For the text-containing cell, return its midpoint in (X, Y) coordinate format. 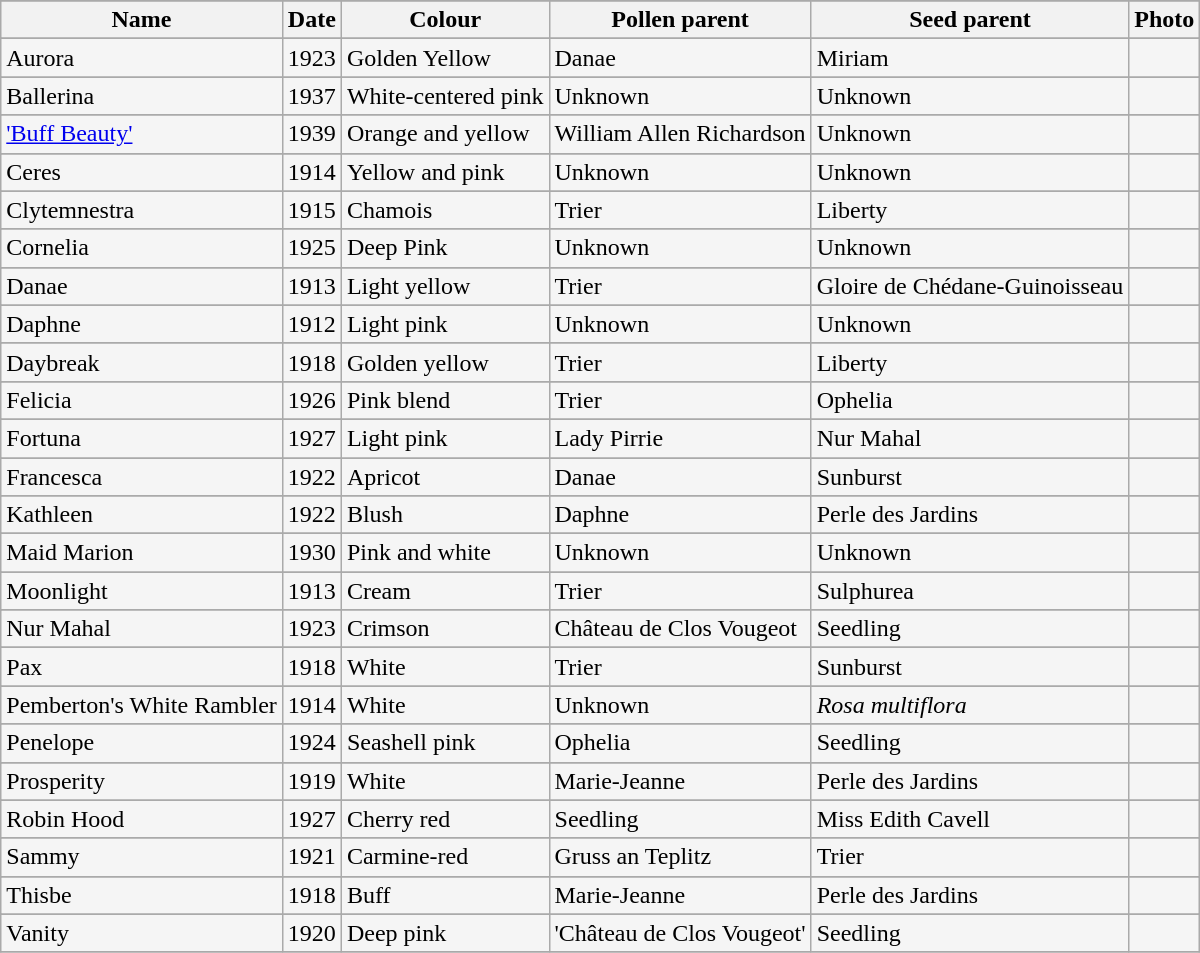
1915 (312, 210)
Photo (1164, 20)
Seashell pink (445, 743)
Miss Edith Cavell (970, 819)
Cherry red (445, 819)
Prosperity (142, 781)
1925 (312, 248)
Francesca (142, 477)
Pink blend (445, 400)
Pemberton's White Rambler (142, 705)
Golden yellow (445, 362)
Buff (445, 895)
Pax (142, 667)
Chamois (445, 210)
Felicia (142, 400)
Miriam (970, 58)
Light yellow (445, 286)
Seed parent (970, 20)
Maid Marion (142, 553)
Pollen parent (680, 20)
Name (142, 20)
Crimson (445, 629)
1924 (312, 743)
Moonlight (142, 591)
1920 (312, 933)
Carmine-red (445, 857)
Ballerina (142, 96)
Robin Hood (142, 819)
1912 (312, 324)
Pink and white (445, 553)
Date (312, 20)
Blush (445, 515)
William Allen Richardson (680, 134)
Yellow and pink (445, 172)
Cream (445, 591)
Sulphurea (970, 591)
1930 (312, 553)
Château de Clos Vougeot (680, 629)
'Buff Beauty' (142, 134)
1921 (312, 857)
Apricot (445, 477)
Aurora (142, 58)
Gloire de Chédane-Guinoisseau (970, 286)
1919 (312, 781)
Vanity (142, 933)
Gruss an Teplitz (680, 857)
White-centered pink (445, 96)
'Château de Clos Vougeot' (680, 933)
Daybreak (142, 362)
Golden Yellow (445, 58)
Kathleen (142, 515)
Sammy (142, 857)
Rosa multiflora (970, 705)
Clytemnestra (142, 210)
Lady Pirrie (680, 438)
Cornelia (142, 248)
1937 (312, 96)
1939 (312, 134)
Colour (445, 20)
Ceres (142, 172)
Penelope (142, 743)
Deep pink (445, 933)
Deep Pink (445, 248)
Thisbe (142, 895)
1926 (312, 400)
Orange and yellow (445, 134)
Fortuna (142, 438)
